Output the (X, Y) coordinate of the center of the cell containing the given text.  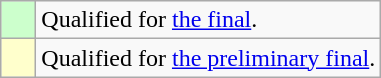
Qualified for the preliminary final. (208, 58)
Qualified for the final. (208, 20)
